Return the (x, y) coordinate for the center point of the cell that contains the specified text.  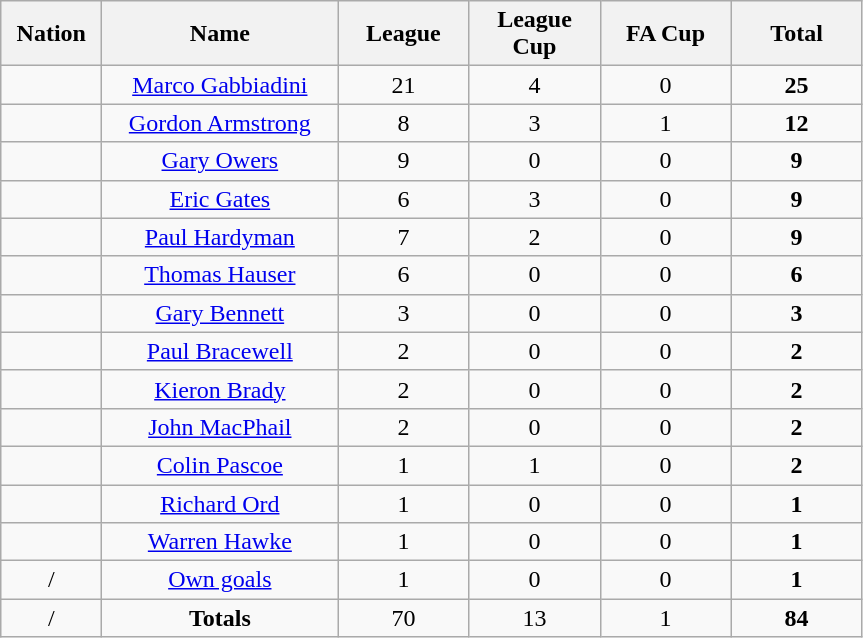
Paul Hardyman (220, 237)
4 (534, 85)
Nation (52, 34)
FA Cup (666, 34)
Name (220, 34)
League (404, 34)
8 (404, 123)
Total (796, 34)
Richard Ord (220, 503)
12 (796, 123)
25 (796, 85)
Kieron Brady (220, 389)
League Cup (534, 34)
70 (404, 618)
Gary Owers (220, 161)
John MacPhail (220, 427)
Warren Hawke (220, 542)
Marco Gabbiadini (220, 85)
7 (404, 237)
13 (534, 618)
84 (796, 618)
Thomas Hauser (220, 275)
Own goals (220, 580)
Colin Pascoe (220, 465)
Paul Bracewell (220, 351)
Totals (220, 618)
Gordon Armstrong (220, 123)
Eric Gates (220, 199)
Gary Bennett (220, 313)
21 (404, 85)
